Find where the given text appears and provide that cell's center as [x, y] coordinate. 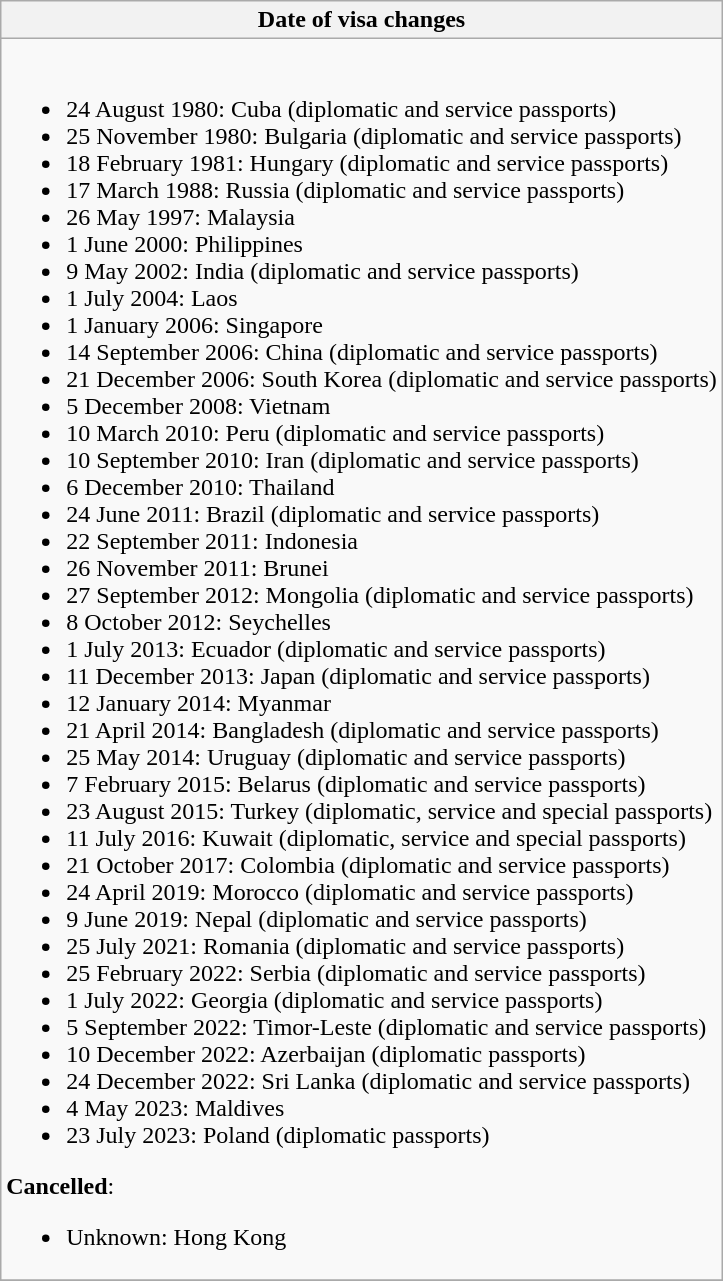
Date of visa changes [362, 20]
